Search for the cell housing the specified text and yield its [x, y] center coordinate. 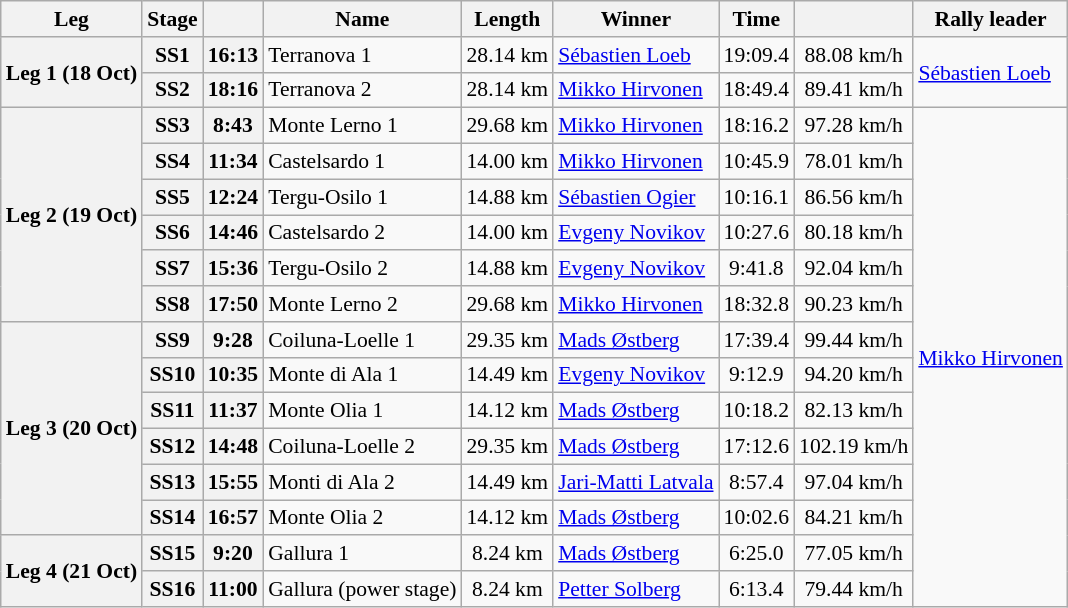
14:48 [233, 447]
Winner [636, 19]
Stage [172, 19]
9:41.8 [756, 269]
Tergu-Osilo 2 [362, 269]
Leg 1 (18 Oct) [72, 72]
Terranova 2 [362, 90]
86.56 km/h [854, 197]
Petter Solberg [636, 589]
16:13 [233, 55]
8:57.4 [756, 482]
10:02.6 [756, 518]
SS12 [172, 447]
SS9 [172, 340]
15:36 [233, 269]
88.08 km/h [854, 55]
12:24 [233, 197]
6:13.4 [756, 589]
SS1 [172, 55]
Monte Olia 1 [362, 411]
SS15 [172, 554]
Jari-Matti Latvala [636, 482]
SS6 [172, 233]
SS14 [172, 518]
17:50 [233, 304]
10:35 [233, 375]
90.23 km/h [854, 304]
10:18.2 [756, 411]
Castelsardo 1 [362, 162]
Monte Lerno 1 [362, 126]
10:16.1 [756, 197]
78.01 km/h [854, 162]
Gallura 1 [362, 554]
10:27.6 [756, 233]
SS8 [172, 304]
SS10 [172, 375]
SS3 [172, 126]
Time [756, 19]
Coiluna-Loelle 2 [362, 447]
Leg 4 (21 Oct) [72, 572]
17:12.6 [756, 447]
18:16.2 [756, 126]
SS4 [172, 162]
79.44 km/h [854, 589]
Gallura (power stage) [362, 589]
Monte di Ala 1 [362, 375]
8:43 [233, 126]
6:25.0 [756, 554]
18:49.4 [756, 90]
Monte Lerno 2 [362, 304]
77.05 km/h [854, 554]
14:46 [233, 233]
15:55 [233, 482]
84.21 km/h [854, 518]
82.13 km/h [854, 411]
11:37 [233, 411]
89.41 km/h [854, 90]
80.18 km/h [854, 233]
102.19 km/h [854, 447]
99.44 km/h [854, 340]
10:45.9 [756, 162]
Leg [72, 19]
9:12.9 [756, 375]
Leg 3 (20 Oct) [72, 429]
9:28 [233, 340]
17:39.4 [756, 340]
Rally leader [990, 19]
SS5 [172, 197]
92.04 km/h [854, 269]
Coiluna-Loelle 1 [362, 340]
97.04 km/h [854, 482]
SS11 [172, 411]
SS13 [172, 482]
18:32.8 [756, 304]
Length [507, 19]
11:00 [233, 589]
SS16 [172, 589]
Monti di Ala 2 [362, 482]
Sébastien Ogier [636, 197]
Castelsardo 2 [362, 233]
SS2 [172, 90]
Tergu-Osilo 1 [362, 197]
Terranova 1 [362, 55]
18:16 [233, 90]
SS7 [172, 269]
Leg 2 (19 Oct) [72, 215]
Name [362, 19]
11:34 [233, 162]
Monte Olia 2 [362, 518]
19:09.4 [756, 55]
97.28 km/h [854, 126]
9:20 [233, 554]
16:57 [233, 518]
94.20 km/h [854, 375]
